Output the (x, y) coordinate of the center of the cell containing the given text.  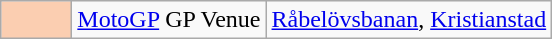
Råbelövsbanan, Kristianstad (409, 20)
MotoGP GP Venue (169, 20)
